Identify which cell holds the provided text, then report its [x, y] central coordinate. 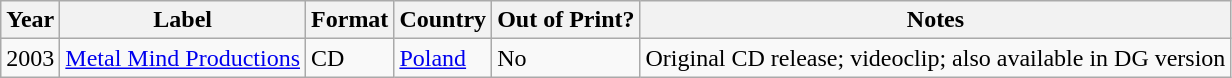
Label [183, 20]
Format [350, 20]
2003 [30, 58]
Out of Print? [566, 20]
Country [443, 20]
Year [30, 20]
No [566, 58]
Notes [936, 20]
Original CD release; videoclip; also available in DG version [936, 58]
Metal Mind Productions [183, 58]
CD [350, 58]
Poland [443, 58]
